Provide the [X, Y] coordinate of the cell's center where the given text is located.  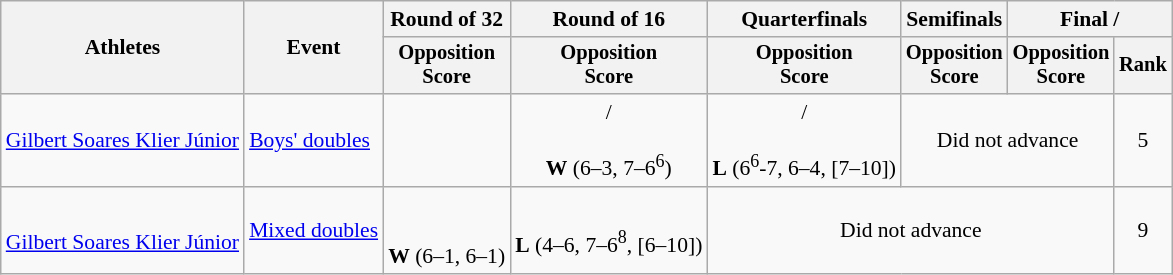
Boys' doubles [314, 140]
L (4–6, 7–68, [6–10]) [608, 230]
Round of 32 [446, 19]
/W (6–3, 7–66) [608, 140]
5 [1143, 140]
9 [1143, 230]
/L (66-7, 6–4, [7–10]) [804, 140]
Rank [1143, 66]
Athletes [122, 48]
Mixed doubles [314, 230]
Semifinals [954, 19]
Quarterfinals [804, 19]
Round of 16 [608, 19]
Event [314, 48]
Final / [1090, 19]
W (6–1, 6–1) [446, 230]
